Scan for the cell matching the given text and deliver its (X, Y) coordinate at center. 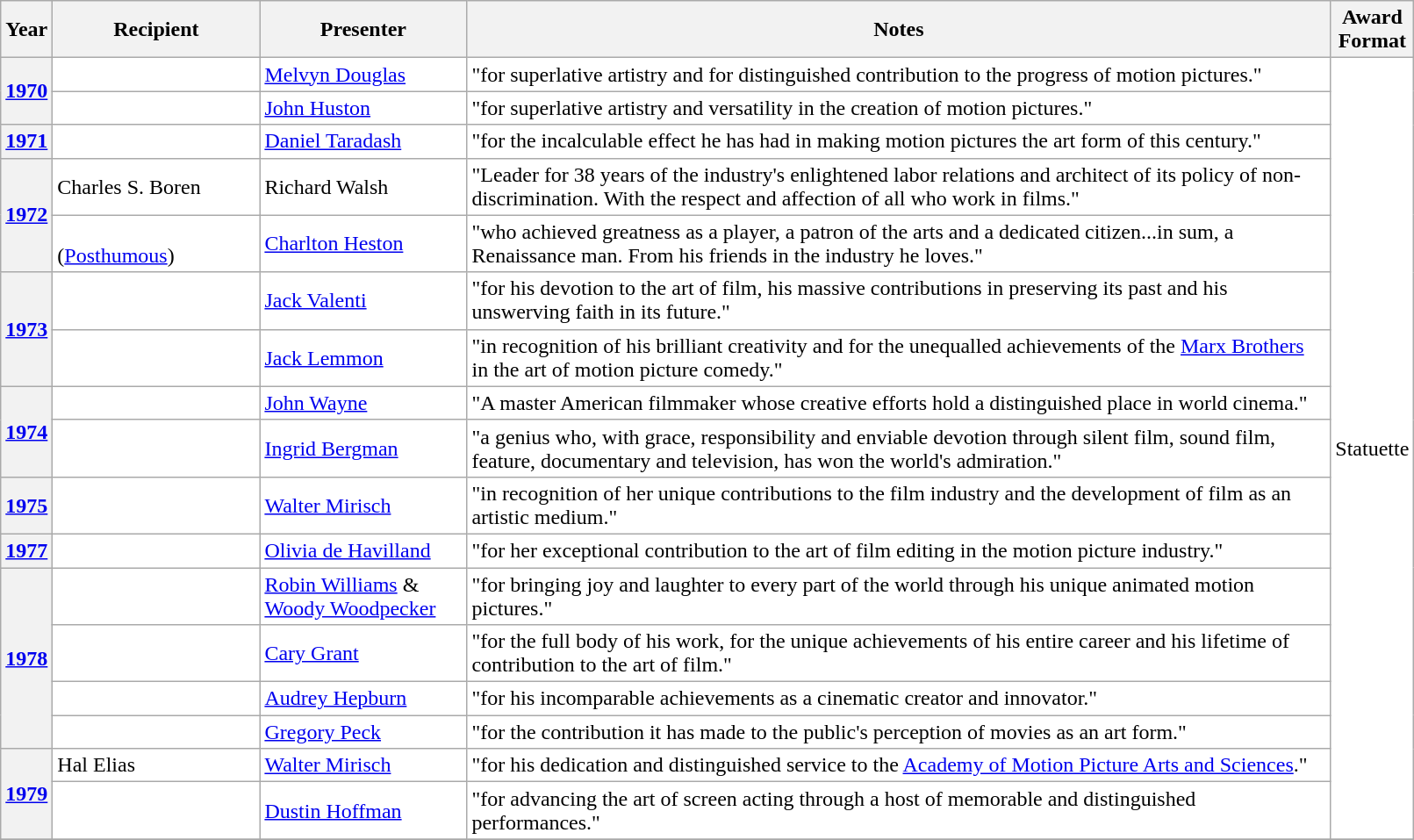
"for her exceptional contribution to the art of film editing in the motion picture industry." (899, 550)
Hal Elias (156, 765)
"in recognition of his brilliant creativity and for the unequalled achievements of the Marx Brothers in the art of motion picture comedy." (899, 358)
"for his incomparable achievements as a cinematic creator and innovator." (899, 699)
"in recognition of her unique contributions to the film industry and the development of film as an artistic medium." (899, 506)
"for superlative artistry and versatility in the creation of motion pictures." (899, 108)
Gregory Peck (363, 732)
Presenter (363, 30)
1979 (26, 793)
1974 (26, 432)
(Posthumous) (156, 244)
Ingrid Bergman (363, 448)
Jack Valenti (363, 300)
1973 (26, 329)
"for the contribution it has made to the public's perception of movies as an art form." (899, 732)
Year (26, 30)
Recipient (156, 30)
Award Format (1373, 30)
Audrey Hepburn (363, 699)
1978 (26, 657)
Richard Walsh (363, 186)
"for the full body of his work, for the unique achievements of his entire career and his lifetime of contribution to the art of film." (899, 653)
"for his devotion to the art of film, his massive contributions in preserving its past and his unswerving faith in its future." (899, 300)
"A master American filmmaker whose creative efforts hold a distinguished place in world cinema." (899, 403)
"for the incalculable effect he has had in making motion pictures the art form of this century." (899, 141)
Jack Lemmon (363, 358)
Dustin Hoffman (363, 811)
Charles S. Boren (156, 186)
1972 (26, 215)
Charlton Heston (363, 244)
1970 (26, 91)
Olivia de Havilland (363, 550)
Robin Williams & Woody Woodpecker (363, 595)
John Wayne (363, 403)
1975 (26, 506)
1971 (26, 141)
"for bringing joy and laughter to every part of the world through his unique animated motion pictures." (899, 595)
"for his dedication and distinguished service to the Academy of Motion Picture Arts and Sciences." (899, 765)
Melvyn Douglas (363, 75)
Daniel Taradash (363, 141)
Statuette (1373, 449)
John Huston (363, 108)
Notes (899, 30)
Cary Grant (363, 653)
1977 (26, 550)
"for advancing the art of screen acting through a host of memorable and distinguished performances." (899, 811)
"for superlative artistry and for distinguished contribution to the progress of motion pictures." (899, 75)
